Determine the (x, y) coordinate at the center of the cell enclosing the given text.  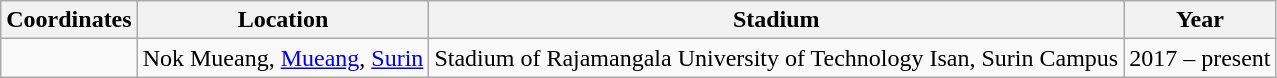
Stadium of Rajamangala University of Technology Isan, Surin Campus (776, 58)
2017 – present (1200, 58)
Coordinates (69, 20)
Nok Mueang, Mueang, Surin (283, 58)
Location (283, 20)
Stadium (776, 20)
Year (1200, 20)
